Capture the cell that displays the provided text and extract its (X, Y) central coordinate. 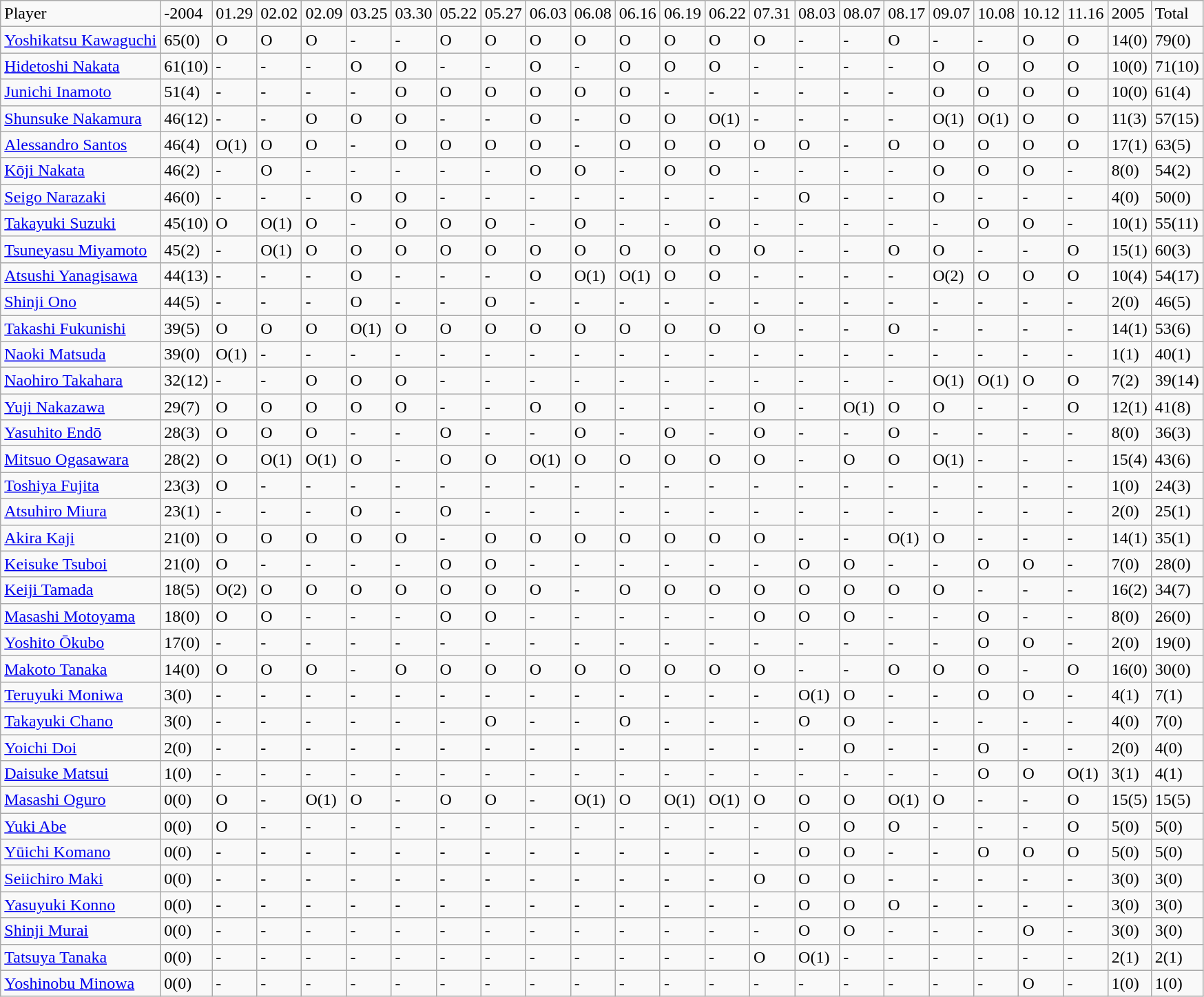
35(1) (1176, 538)
Yoshito Ōkubo (81, 642)
Shinji Ono (81, 302)
Keisuke Tsuboi (81, 564)
44(13) (186, 275)
18(5) (186, 590)
61(4) (1176, 92)
36(3) (1176, 433)
10(1) (1130, 223)
Takayuki Chano (81, 721)
Yuji Nakazawa (81, 407)
08.17 (906, 14)
54(2) (1176, 171)
Daisuke Matsui (81, 774)
Keiji Tamada (81, 590)
Yoshinobu Minowa (81, 983)
79(0) (1176, 40)
Yūichi Komano (81, 852)
65(0) (186, 40)
23(1) (186, 512)
06.08 (592, 14)
10(4) (1130, 275)
39(14) (1176, 381)
Junichi Inamoto (81, 92)
46(2) (186, 171)
12(1) (1130, 407)
Yoshikatsu Kawaguchi (81, 40)
46(4) (186, 145)
26(0) (1176, 616)
Yasuyuki Konno (81, 905)
46(12) (186, 118)
46(0) (186, 197)
Takashi Fukunishi (81, 328)
16(2) (1130, 590)
Shinji Murai (81, 931)
Naohiro Takahara (81, 381)
50(0) (1176, 197)
Akira Kaji (81, 538)
01.29 (234, 14)
30(0) (1176, 669)
29(7) (186, 407)
05.22 (459, 14)
02.02 (280, 14)
Naoki Matsuda (81, 355)
18(0) (186, 616)
Makoto Tanaka (81, 669)
Hidetoshi Nakata (81, 66)
1(1) (1130, 355)
15(4) (1130, 459)
54(17) (1176, 275)
Toshiya Fujita (81, 485)
71(10) (1176, 66)
Seigo Narazaki (81, 197)
61(10) (186, 66)
-2004 (186, 14)
Seiichiro Maki (81, 879)
Tatsuya Tanaka (81, 957)
06.22 (727, 14)
19(0) (1176, 642)
06.16 (638, 14)
60(3) (1176, 249)
51(4) (186, 92)
43(6) (1176, 459)
Player (81, 14)
45(2) (186, 249)
Mitsuo Ogasawara (81, 459)
Total (1176, 14)
06.19 (682, 14)
7(1) (1176, 695)
17(0) (186, 642)
28(3) (186, 433)
45(10) (186, 223)
39(0) (186, 355)
3(1) (1130, 774)
06.03 (548, 14)
28(2) (186, 459)
46(5) (1176, 302)
57(15) (1176, 118)
10.08 (996, 14)
09.07 (952, 14)
11.16 (1086, 14)
53(6) (1176, 328)
17(1) (1130, 145)
32(12) (186, 381)
08.07 (862, 14)
Yoichi Doi (81, 747)
34(7) (1176, 590)
40(1) (1176, 355)
41(8) (1176, 407)
Tsuneyasu Miyamoto (81, 249)
16(0) (1130, 669)
Alessandro Santos (81, 145)
28(0) (1176, 564)
Takayuki Suzuki (81, 223)
55(11) (1176, 223)
10.12 (1041, 14)
Atsuhiro Miura (81, 512)
23(3) (186, 485)
Masashi Motoyama (81, 616)
02.09 (324, 14)
Teruyuki Moniwa (81, 695)
63(5) (1176, 145)
05.27 (503, 14)
25(1) (1176, 512)
Kōji Nakata (81, 171)
03.30 (413, 14)
Yuki Abe (81, 826)
Masashi Oguro (81, 800)
44(5) (186, 302)
Shunsuke Nakamura (81, 118)
2005 (1130, 14)
7(2) (1130, 381)
07.31 (773, 14)
24(3) (1176, 485)
03.25 (369, 14)
39(5) (186, 328)
15(1) (1130, 249)
11(3) (1130, 118)
Atsushi Yanagisawa (81, 275)
08.03 (817, 14)
Yasuhito Endō (81, 433)
